Scan for the cell matching the given text and deliver its (x, y) coordinate at center. 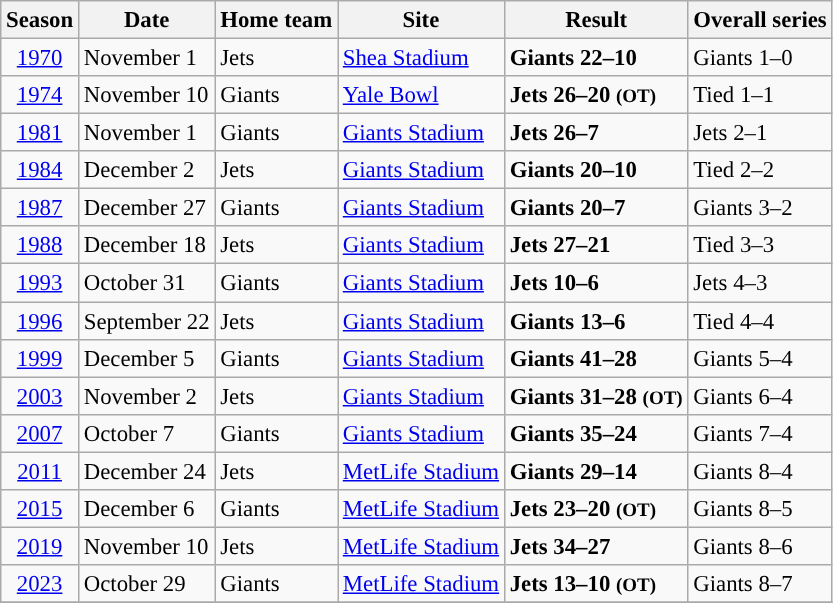
2011 (40, 471)
1988 (40, 245)
1974 (40, 95)
Date (146, 20)
Jets 10–6 (596, 283)
December 27 (146, 208)
Giants 8–7 (760, 584)
Giants 5–4 (760, 358)
1981 (40, 133)
December 18 (146, 245)
Giants 20–7 (596, 208)
1984 (40, 170)
November 2 (146, 396)
December 24 (146, 471)
Site (422, 20)
Home team (276, 20)
1987 (40, 208)
Giants 7–4 (760, 433)
Tied 2–2 (760, 170)
October 7 (146, 433)
Jets 26–7 (596, 133)
October 29 (146, 584)
2015 (40, 509)
December 5 (146, 358)
Yale Bowl (422, 95)
2023 (40, 584)
1993 (40, 283)
Jets 27–21 (596, 245)
October 31 (146, 283)
Giants 6–4 (760, 396)
Giants 29–14 (596, 471)
December 2 (146, 170)
2019 (40, 546)
Giants 20–10 (596, 170)
Giants 31–28 (OT) (596, 396)
Jets 4–3 (760, 283)
Overall series (760, 20)
1996 (40, 321)
Tied 1–1 (760, 95)
Jets 23–20 (OT) (596, 509)
Jets 26–20 (OT) (596, 95)
Giants 8–4 (760, 471)
Jets 34–27 (596, 546)
2003 (40, 396)
Tied 4–4 (760, 321)
Tied 3–3 (760, 245)
1970 (40, 58)
Result (596, 20)
Giants 13–6 (596, 321)
September 22 (146, 321)
Season (40, 20)
Giants 1–0 (760, 58)
Giants 35–24 (596, 433)
2007 (40, 433)
Giants 3–2 (760, 208)
Jets 13–10 (OT) (596, 584)
Giants 22–10 (596, 58)
Shea Stadium (422, 58)
December 6 (146, 509)
Giants 8–5 (760, 509)
Giants 8–6 (760, 546)
Jets 2–1 (760, 133)
Giants 41–28 (596, 358)
1999 (40, 358)
